Output the [x, y] coordinate of the center of the cell containing the given text.  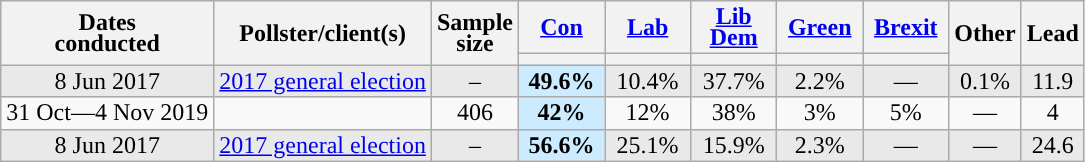
Other [985, 33]
25.1% [648, 145]
42% [562, 113]
Brexit [906, 28]
31 Oct—4 Nov 2019 [108, 113]
Lab [648, 28]
37.7% [734, 81]
11.9 [1052, 81]
10.4% [648, 81]
49.6% [562, 81]
Green [820, 28]
2.2% [820, 81]
12% [648, 113]
0.1% [985, 81]
Datesconducted [108, 33]
3% [820, 113]
Lib Dem [734, 28]
2.3% [820, 145]
Pollster/client(s) [323, 33]
38% [734, 113]
406 [474, 113]
5% [906, 113]
56.6% [562, 145]
Con [562, 28]
15.9% [734, 145]
4 [1052, 113]
24.6 [1052, 145]
Samplesize [474, 33]
Lead [1052, 33]
